Pinpoint the cell where the given text exists, returning its (x, y) midpoint coordinate. 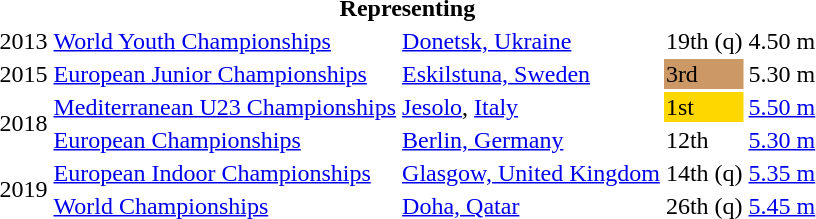
1st (704, 107)
World Youth Championships (225, 41)
14th (q) (704, 173)
Mediterranean U23 Championships (225, 107)
Glasgow, United Kingdom (532, 173)
European Championships (225, 140)
European Junior Championships (225, 74)
European Indoor Championships (225, 173)
Berlin, Germany (532, 140)
Jesolo, Italy (532, 107)
19th (q) (704, 41)
3rd (704, 74)
Eskilstuna, Sweden (532, 74)
Donetsk, Ukraine (532, 41)
12th (704, 140)
